Determine the [x, y] coordinate at the center of the cell enclosing the given text.  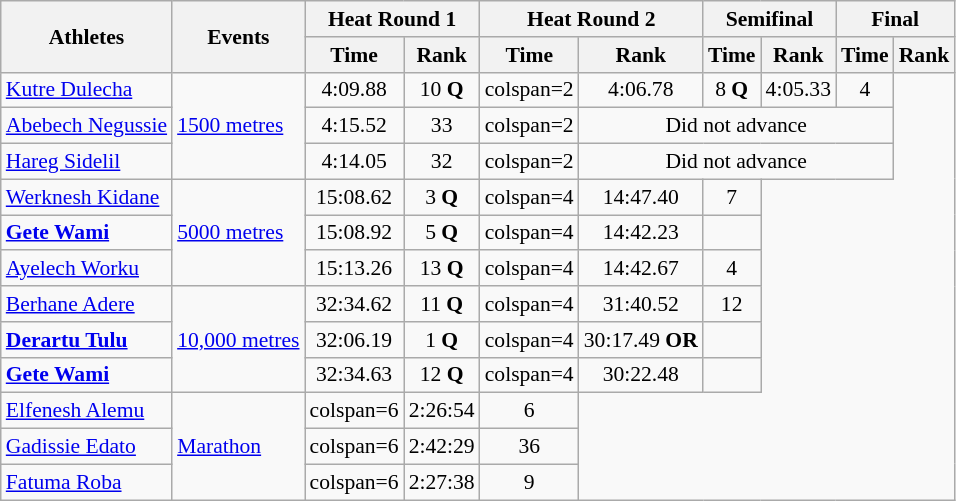
4:15.52 [354, 126]
30:17.49 OR [641, 340]
Athletes [86, 36]
Kutre Dulecha [86, 90]
32:34.63 [354, 375]
13 Q [442, 269]
Berhane Adere [86, 304]
Werknesh Kidane [86, 197]
Abebech Negussie [86, 126]
12 [732, 304]
2:26:54 [442, 411]
Final [895, 19]
Semifinal [770, 19]
Ayelech Worku [86, 269]
Gadissie Edato [86, 447]
36 [530, 447]
Heat Round 2 [592, 19]
8 Q [732, 90]
5000 metres [238, 232]
5 Q [442, 233]
1 Q [442, 340]
15:08.62 [354, 197]
32:34.62 [354, 304]
11 Q [442, 304]
9 [530, 482]
2:42:29 [442, 447]
4:05.33 [798, 90]
Hareg Sidelil [86, 162]
1500 metres [238, 126]
4:06.78 [641, 90]
30:22.48 [641, 375]
6 [530, 411]
Elfenesh Alemu [86, 411]
Fatuma Roba [86, 482]
Events [238, 36]
3 Q [442, 197]
31:40.52 [641, 304]
14:42.23 [641, 233]
14:42.67 [641, 269]
10 Q [442, 90]
4:14.05 [354, 162]
15:13.26 [354, 269]
12 Q [442, 375]
2:27:38 [442, 482]
Marathon [238, 446]
32 [442, 162]
33 [442, 126]
10,000 metres [238, 340]
4:09.88 [354, 90]
14:47.40 [641, 197]
32:06.19 [354, 340]
Heat Round 1 [392, 19]
7 [732, 197]
15:08.92 [354, 233]
Derartu Tulu [86, 340]
